Extract the [X, Y] coordinate from the center of the cell holding the provided text.  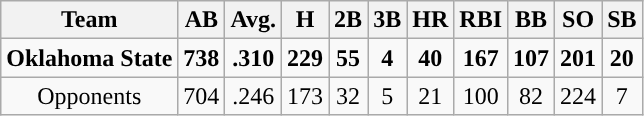
229 [306, 58]
224 [578, 96]
Opponents [90, 96]
RBI [481, 20]
.246 [254, 96]
.310 [254, 58]
5 [388, 96]
Avg. [254, 20]
738 [202, 58]
82 [532, 96]
H [306, 20]
3B [388, 20]
107 [532, 58]
BB [532, 20]
173 [306, 96]
55 [348, 58]
HR [430, 20]
100 [481, 96]
SO [578, 20]
32 [348, 96]
Team [90, 20]
704 [202, 96]
AB [202, 20]
40 [430, 58]
201 [578, 58]
2B [348, 20]
21 [430, 96]
7 [622, 96]
20 [622, 58]
Oklahoma State [90, 58]
167 [481, 58]
4 [388, 58]
SB [622, 20]
